Detect which cell encompasses the target text, then output its [x, y] center coordinate. 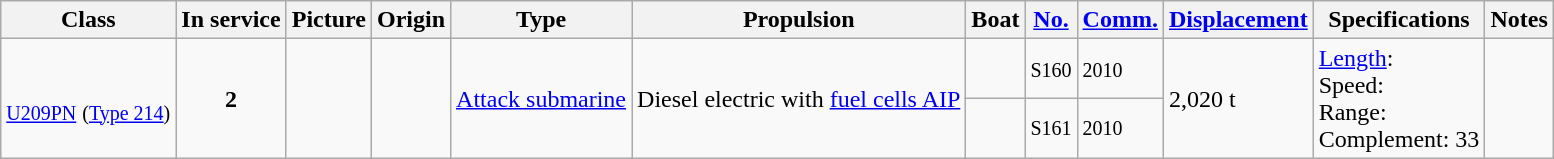
Comm. [1120, 20]
Notes [1519, 20]
Attack submarine [542, 98]
2 [231, 98]
Specifications [1399, 20]
No. [1051, 20]
U209PN (Type 214) [88, 98]
S160 [1051, 69]
Diesel electric with fuel cells AIP [799, 98]
Class [88, 20]
Length: Speed: Range: Complement: 33 [1399, 98]
Type [542, 20]
Displacement [1238, 20]
Picture [328, 20]
Propulsion [799, 20]
2,020 t [1238, 98]
S161 [1051, 128]
Origin [410, 20]
Boat [996, 20]
In service [231, 20]
